Determine the (x, y) coordinate at the center of the cell enclosing the given text.  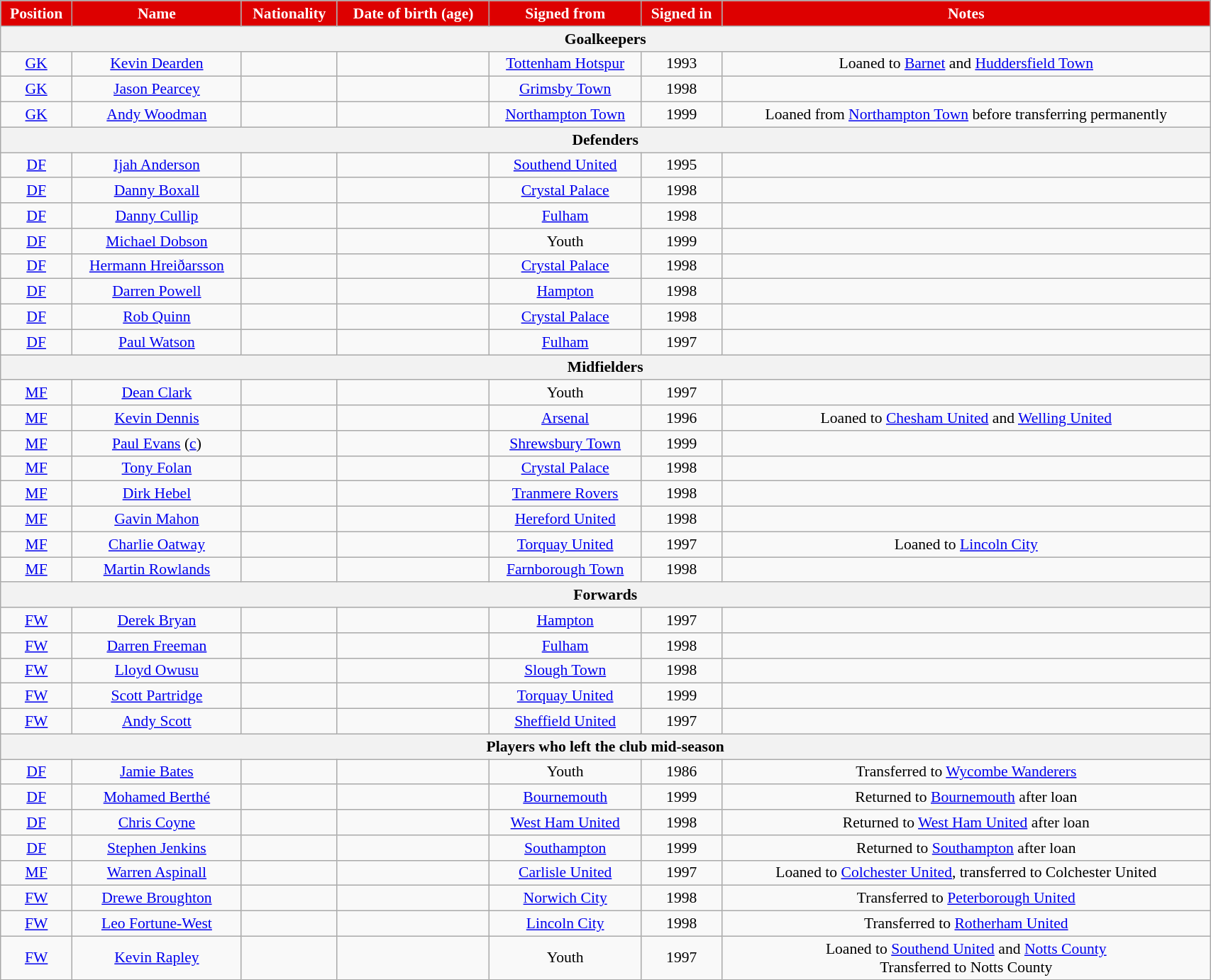
Southampton (565, 848)
Hermann Hreiðarsson (157, 266)
Leo Fortune-West (157, 924)
Date of birth (age) (413, 13)
Gavin Mahon (157, 519)
Transferred to Peterborough United (966, 898)
Returned to Southampton after loan (966, 848)
Michael Dobson (157, 241)
Warren Aspinall (157, 873)
Loaned from Northampton Town before transferring permanently (966, 115)
Defenders (606, 140)
Transferred to Rotherham United (966, 924)
Andy Woodman (157, 115)
Players who left the club mid-season (606, 747)
Martin Rowlands (157, 570)
Sheffield United (565, 722)
Kevin Rapley (157, 958)
Norwich City (565, 898)
Darren Powell (157, 292)
Farnborough Town (565, 570)
Midfielders (606, 368)
Charlie Oatway (157, 544)
Tranmere Rovers (565, 494)
Transferred to Wycombe Wanderers (966, 772)
Derek Bryan (157, 620)
Goalkeepers (606, 39)
Stephen Jenkins (157, 848)
Hereford United (565, 519)
1993 (681, 64)
Southend United (565, 165)
Name (157, 13)
Drewe Broughton (157, 898)
Mohamed Berthé (157, 798)
Jamie Bates (157, 772)
Kevin Dearden (157, 64)
Lloyd Owusu (157, 671)
Nationality (289, 13)
Returned to West Ham United after loan (966, 822)
Danny Boxall (157, 191)
Loaned to Colchester United, transferred to Colchester United (966, 873)
Lincoln City (565, 924)
Jason Pearcey (157, 89)
Slough Town (565, 671)
Carlisle United (565, 873)
Grimsby Town (565, 89)
Kevin Dennis (157, 418)
Shrewsbury Town (565, 444)
Tottenham Hotspur (565, 64)
Paul Evans (c) (157, 444)
1995 (681, 165)
Tony Folan (157, 468)
West Ham United (565, 822)
1986 (681, 772)
Dirk Hebel (157, 494)
Ijah Anderson (157, 165)
Scott Partridge (157, 696)
Notes (966, 13)
Bournemouth (565, 798)
Returned to Bournemouth after loan (966, 798)
Signed from (565, 13)
Loaned to Southend United and Notts CountyTransferred to Notts County (966, 958)
Position (37, 13)
1996 (681, 418)
Darren Freeman (157, 646)
Loaned to Lincoln City (966, 544)
Rob Quinn (157, 317)
Danny Cullip (157, 216)
Forwards (606, 595)
Signed in (681, 13)
Loaned to Barnet and Huddersfield Town (966, 64)
Andy Scott (157, 722)
Northampton Town (565, 115)
Dean Clark (157, 393)
Loaned to Chesham United and Welling United (966, 418)
Paul Watson (157, 342)
Arsenal (565, 418)
Chris Coyne (157, 822)
